Provide the (X, Y) coordinate of the cell's center where the given text is located.  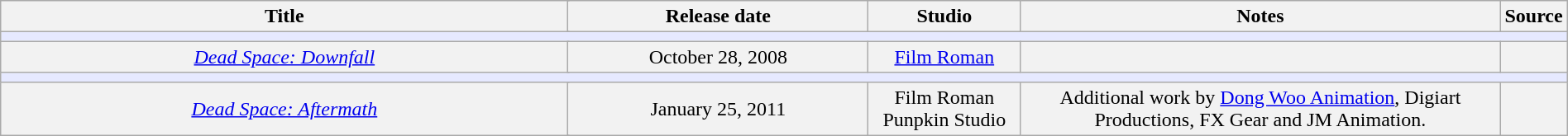
Dead Space: Aftermath (284, 109)
Title (284, 16)
Additional work by Dong Woo Animation, Digiart Productions, FX Gear and JM Animation. (1260, 109)
Notes (1260, 16)
Film Roman (944, 57)
Dead Space: Downfall (284, 57)
Release date (718, 16)
Film RomanPunpkin Studio (944, 109)
Studio (944, 16)
Source (1533, 16)
January 25, 2011 (718, 109)
October 28, 2008 (718, 57)
